Capture the cell that displays the provided text and extract its [X, Y] central coordinate. 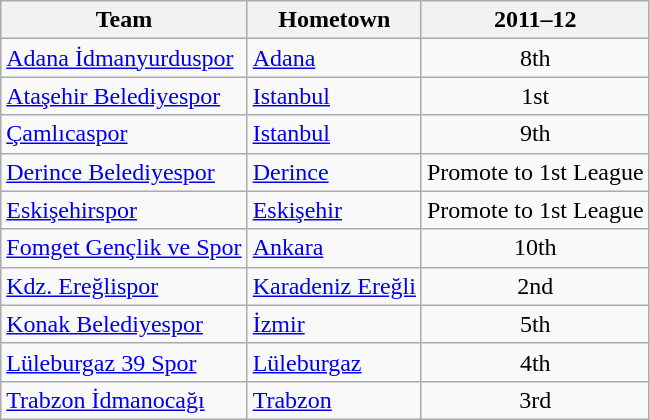
10th [535, 248]
Adana İdmanyurduspor [124, 58]
Trabzon [334, 400]
Eskişehir [334, 210]
8th [535, 58]
2nd [535, 286]
Kdz. Ereğlispor [124, 286]
Lüleburgaz 39 Spor [124, 362]
1st [535, 96]
Team [124, 20]
Fomget Gençlik ve Spor [124, 248]
Trabzon İdmanocağı [124, 400]
Hometown [334, 20]
5th [535, 324]
3rd [535, 400]
Konak Belediyespor [124, 324]
Ataşehir Belediyespor [124, 96]
Eskişehirspor [124, 210]
4th [535, 362]
İzmir [334, 324]
Derince Belediyespor [124, 172]
Karadeniz Ereğli [334, 286]
Çamlıcaspor [124, 134]
Lüleburgaz [334, 362]
Derince [334, 172]
Adana [334, 58]
9th [535, 134]
2011–12 [535, 20]
Ankara [334, 248]
